Extract the (x, y) coordinate from the center of the cell holding the provided text.  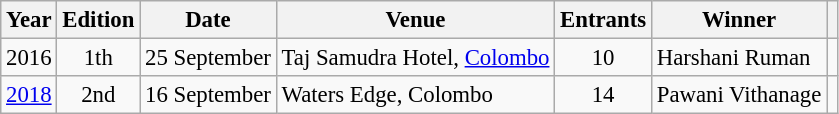
2016 (29, 58)
Harshani Ruman (738, 58)
Taj Samudra Hotel, Colombo (416, 58)
Waters Edge, Colombo (416, 95)
Entrants (604, 20)
25 September (208, 58)
2018 (29, 95)
Edition (98, 20)
Winner (738, 20)
Pawani Vithanage (738, 95)
2nd (98, 95)
Year (29, 20)
14 (604, 95)
16 September (208, 95)
Date (208, 20)
10 (604, 58)
1th (98, 58)
Venue (416, 20)
